Scan for the cell matching the given text and deliver its (X, Y) coordinate at center. 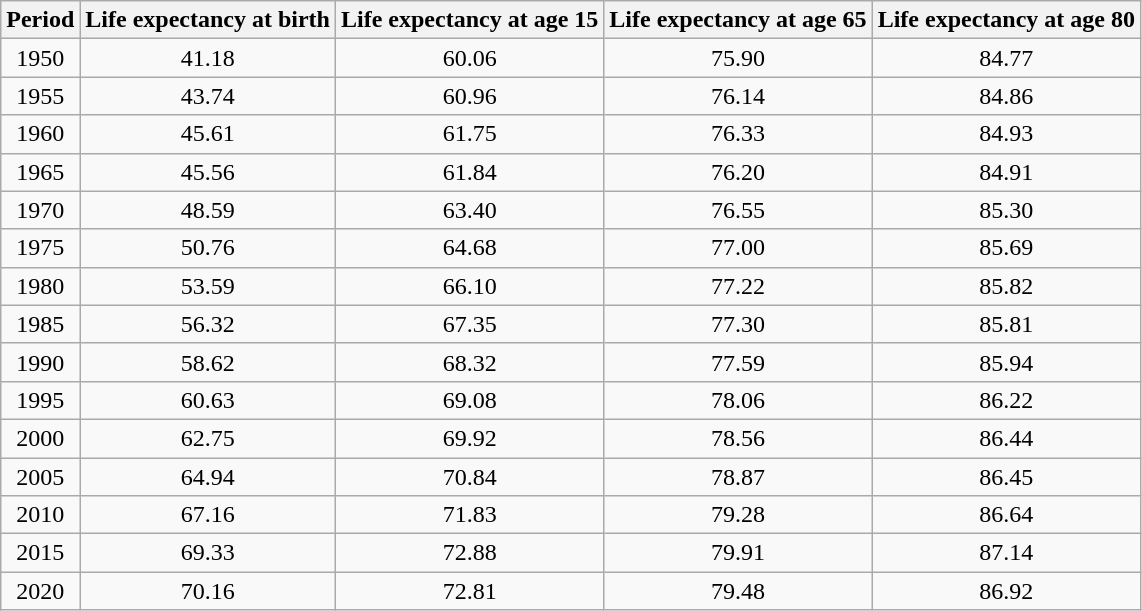
43.74 (208, 96)
1985 (40, 324)
1950 (40, 58)
Life expectancy at age 15 (469, 20)
1980 (40, 286)
64.68 (469, 248)
2015 (40, 553)
84.86 (1006, 96)
1960 (40, 134)
48.59 (208, 210)
77.22 (738, 286)
70.16 (208, 591)
58.62 (208, 362)
50.76 (208, 248)
60.96 (469, 96)
2020 (40, 591)
86.44 (1006, 438)
1975 (40, 248)
79.28 (738, 515)
86.22 (1006, 400)
71.83 (469, 515)
1995 (40, 400)
78.06 (738, 400)
1970 (40, 210)
45.56 (208, 172)
78.87 (738, 477)
76.55 (738, 210)
64.94 (208, 477)
Life expectancy at birth (208, 20)
85.30 (1006, 210)
77.59 (738, 362)
77.00 (738, 248)
85.94 (1006, 362)
Period (40, 20)
41.18 (208, 58)
69.92 (469, 438)
77.30 (738, 324)
60.06 (469, 58)
75.90 (738, 58)
2010 (40, 515)
84.91 (1006, 172)
72.81 (469, 591)
Life expectancy at age 80 (1006, 20)
61.84 (469, 172)
63.40 (469, 210)
1965 (40, 172)
85.82 (1006, 286)
86.64 (1006, 515)
76.14 (738, 96)
1955 (40, 96)
1990 (40, 362)
68.32 (469, 362)
56.32 (208, 324)
84.93 (1006, 134)
85.81 (1006, 324)
86.92 (1006, 591)
70.84 (469, 477)
67.35 (469, 324)
61.75 (469, 134)
76.20 (738, 172)
53.59 (208, 286)
79.91 (738, 553)
2005 (40, 477)
60.63 (208, 400)
45.61 (208, 134)
62.75 (208, 438)
2000 (40, 438)
Life expectancy at age 65 (738, 20)
86.45 (1006, 477)
76.33 (738, 134)
78.56 (738, 438)
87.14 (1006, 553)
85.69 (1006, 248)
69.08 (469, 400)
72.88 (469, 553)
66.10 (469, 286)
69.33 (208, 553)
67.16 (208, 515)
79.48 (738, 591)
84.77 (1006, 58)
